From the cell containing the given text, extract its center point as [X, Y] coordinate. 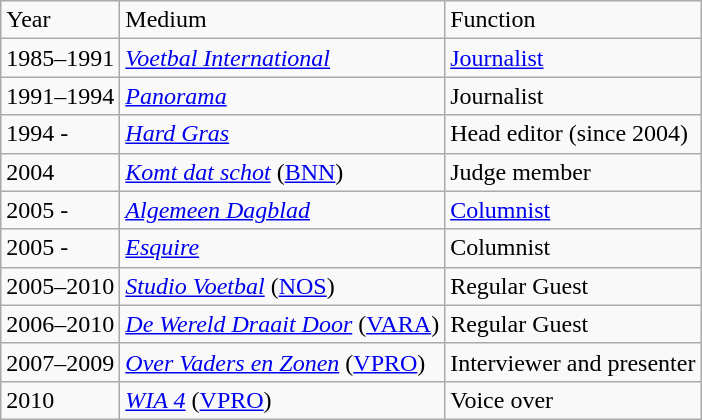
Year [60, 20]
Studio Voetbal (NOS) [282, 286]
2005–2010 [60, 286]
Panorama [282, 96]
2004 [60, 172]
1985–1991 [60, 58]
1994 - [60, 134]
Medium [282, 20]
Function [573, 20]
Voetbal International [282, 58]
Voice over [573, 400]
WIA 4 (VPRO) [282, 400]
Hard Gras [282, 134]
Interviewer and presenter [573, 362]
Over Vaders en Zonen (VPRO) [282, 362]
Judge member [573, 172]
Head editor (since 2004) [573, 134]
2006–2010 [60, 324]
Algemeen Dagblad [282, 210]
Esquire [282, 248]
De Wereld Draait Door (VARA) [282, 324]
Komt dat schot (BNN) [282, 172]
2010 [60, 400]
1991–1994 [60, 96]
2007–2009 [60, 362]
